Search for the cell housing the specified text and yield its (X, Y) center coordinate. 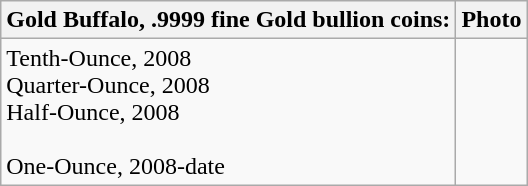
Photo (492, 20)
Gold Buffalo, .9999 fine Gold bullion coins: (228, 20)
Tenth-Ounce, 2008Quarter-Ounce, 2008 Half-Ounce, 2008One-Ounce, 2008-date (228, 112)
